For the text-containing cell, return its midpoint in [x, y] coordinate format. 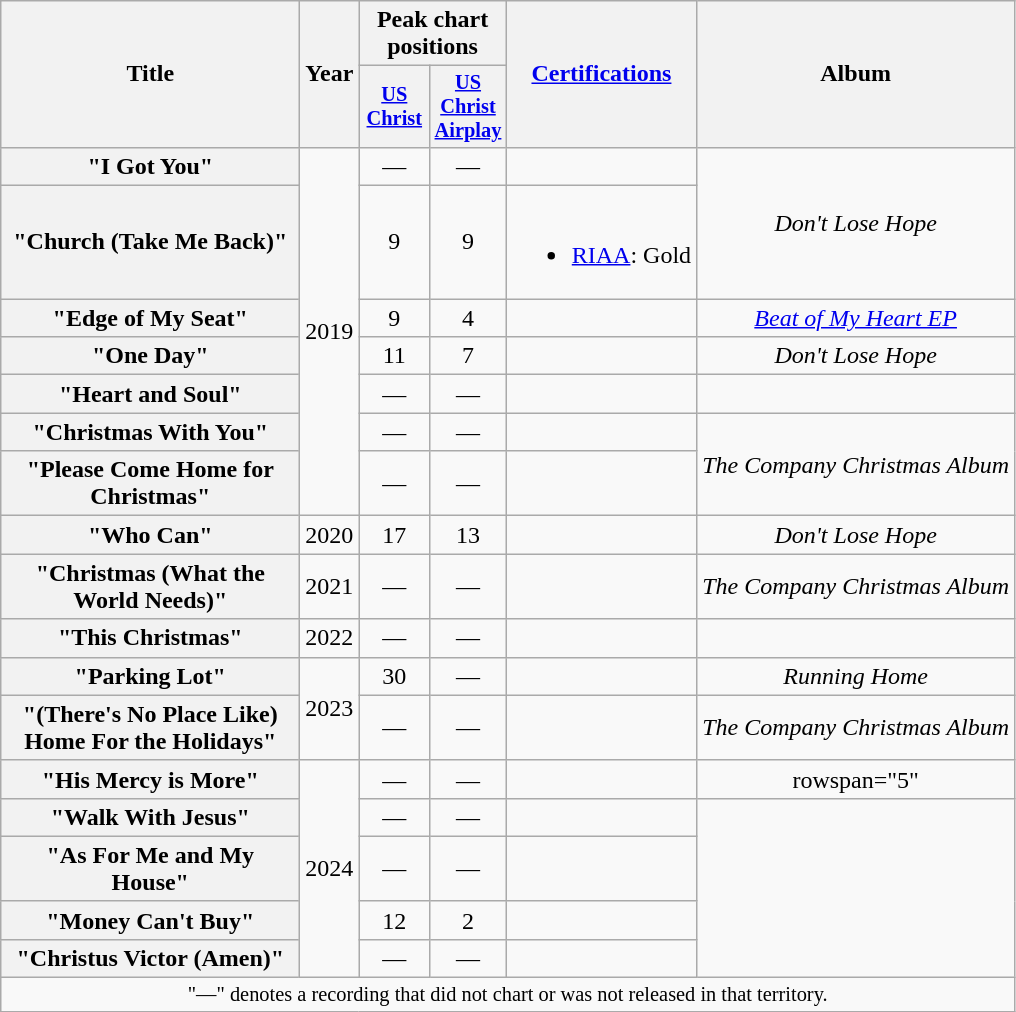
13 [468, 535]
Year [330, 74]
"His Mercy is More" [150, 779]
7 [468, 356]
"Walk With Jesus" [150, 817]
RIAA: Gold [601, 242]
"Who Can" [150, 535]
Peak chart positions [432, 34]
"Money Can't Buy" [150, 920]
"Christmas With You" [150, 432]
"Heart and Soul" [150, 394]
Beat of My Heart EP [856, 318]
11 [394, 356]
4 [468, 318]
"This Christmas" [150, 638]
Running Home [856, 676]
2 [468, 920]
2020 [330, 535]
Title [150, 74]
"Edge of My Seat" [150, 318]
12 [394, 920]
"Christus Victor (Amen)" [150, 958]
2019 [330, 331]
2022 [330, 638]
17 [394, 535]
2021 [330, 586]
"—" denotes a recording that did not chart or was not released in that territory. [508, 995]
rowspan="5" [856, 779]
"Church (Take Me Back)" [150, 242]
"I Got You" [150, 166]
"As For Me and My House" [150, 868]
USChristAirplay [468, 107]
2023 [330, 708]
"(There's No Place Like) Home For the Holidays" [150, 728]
"Christmas (What the World Needs)" [150, 586]
2024 [330, 868]
Album [856, 74]
30 [394, 676]
"One Day" [150, 356]
USChrist [394, 107]
"Please Come Home for Christmas" [150, 484]
Certifications [601, 74]
"Parking Lot" [150, 676]
